Extract the (x, y) coordinate from the center of the cell holding the provided text.  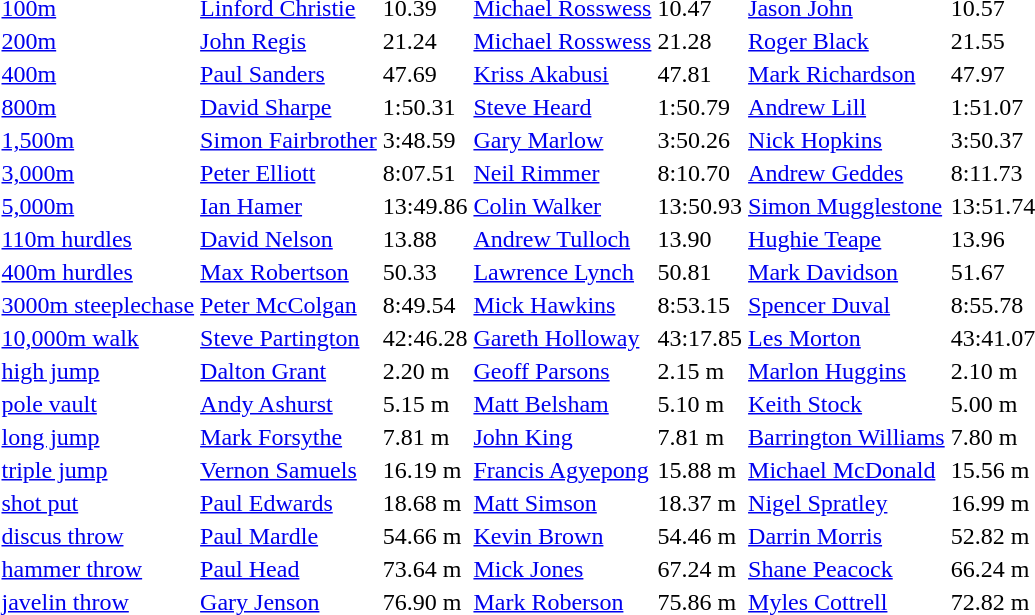
1:50.31 (425, 107)
Lawrence Lynch (562, 272)
18.68 m (425, 503)
shot put (98, 503)
Mark Richardson (847, 74)
Kevin Brown (562, 536)
Gary Marlow (562, 140)
Geoff Parsons (562, 371)
8:10.70 (700, 173)
13:49.86 (425, 206)
43:17.85 (700, 338)
200m (98, 41)
21.28 (700, 41)
13.90 (700, 239)
long jump (98, 437)
Andrew Tulloch (562, 239)
73.64 m (425, 569)
1:50.79 (700, 107)
8:49.54 (425, 305)
Paul Mardle (289, 536)
Michael McDonald (847, 470)
54.46 m (700, 536)
Ian Hamer (289, 206)
Matt Belsham (562, 404)
50.33 (425, 272)
5.15 m (425, 404)
Simon Fairbrother (289, 140)
Andrew Geddes (847, 173)
50.81 (700, 272)
Mick Hawkins (562, 305)
5.10 m (700, 404)
110m hurdles (98, 239)
3000m steeplechase (98, 305)
Francis Agyepong (562, 470)
67.24 m (700, 569)
8:07.51 (425, 173)
David Nelson (289, 239)
3:48.59 (425, 140)
400m (98, 74)
hammer throw (98, 569)
Roger Black (847, 41)
pole vault (98, 404)
Andy Ashurst (289, 404)
triple jump (98, 470)
16.19 m (425, 470)
2.15 m (700, 371)
Andrew Lill (847, 107)
discus throw (98, 536)
Shane Peacock (847, 569)
Keith Stock (847, 404)
18.37 m (700, 503)
Hughie Teape (847, 239)
Mick Jones (562, 569)
David Sharpe (289, 107)
Colin Walker (562, 206)
Spencer Duval (847, 305)
Mark Forsythe (289, 437)
Paul Edwards (289, 503)
5,000m (98, 206)
John King (562, 437)
John Regis (289, 41)
47.81 (700, 74)
Michael Rosswess (562, 41)
Les Morton (847, 338)
high jump (98, 371)
10,000m walk (98, 338)
Paul Head (289, 569)
Marlon Huggins (847, 371)
Steve Partington (289, 338)
54.66 m (425, 536)
47.69 (425, 74)
Neil Rimmer (562, 173)
3,000m (98, 173)
Peter Elliott (289, 173)
Barrington Williams (847, 437)
Mark Davidson (847, 272)
Simon Mugglestone (847, 206)
Nick Hopkins (847, 140)
Nigel Spratley (847, 503)
3:50.26 (700, 140)
15.88 m (700, 470)
8:53.15 (700, 305)
Steve Heard (562, 107)
Gareth Holloway (562, 338)
42:46.28 (425, 338)
2.20 m (425, 371)
800m (98, 107)
Darrin Morris (847, 536)
Kriss Akabusi (562, 74)
400m hurdles (98, 272)
1,500m (98, 140)
21.24 (425, 41)
Paul Sanders (289, 74)
Vernon Samuels (289, 470)
Peter McColgan (289, 305)
13.88 (425, 239)
13:50.93 (700, 206)
Dalton Grant (289, 371)
Max Robertson (289, 272)
Matt Simson (562, 503)
